Find where the given text appears and provide that cell's center as (x, y) coordinate. 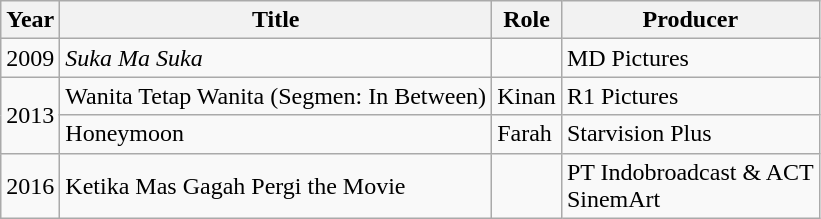
Title (276, 20)
Starvision Plus (690, 134)
Role (527, 20)
Producer (690, 20)
R1 Pictures (690, 96)
2016 (30, 186)
Honeymoon (276, 134)
Suka Ma Suka (276, 58)
Year (30, 20)
2009 (30, 58)
Wanita Tetap Wanita (Segmen: In Between) (276, 96)
Farah (527, 134)
MD Pictures (690, 58)
Kinan (527, 96)
Ketika Mas Gagah Pergi the Movie (276, 186)
2013 (30, 115)
PT Indobroadcast & ACTSinemArt (690, 186)
